Search for the cell housing the specified text and yield its [X, Y] center coordinate. 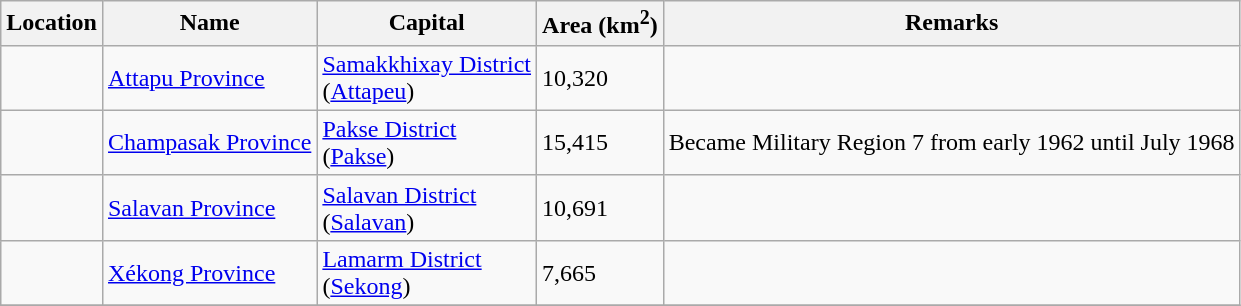
Salavan District(Salavan) [427, 208]
10,691 [600, 208]
Attapu Province [209, 78]
Samakkhixay District(Attapeu) [427, 78]
Location [52, 24]
15,415 [600, 142]
Name [209, 24]
7,665 [600, 272]
10,320 [600, 78]
Area (km2) [600, 24]
Champasak Province [209, 142]
Salavan Province [209, 208]
Became Military Region 7 from early 1962 until July 1968 [952, 142]
Xékong Province [209, 272]
Remarks [952, 24]
Capital [427, 24]
Pakse District(Pakse) [427, 142]
Lamarm District(Sekong) [427, 272]
